Return (x, y) of the center of cell containing provided text 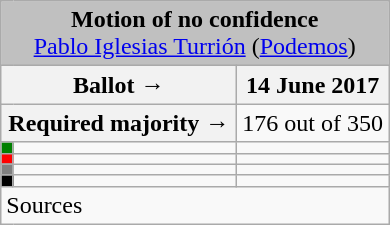
Motion of no confidencePablo Iglesias Turrión (Podemos) (195, 34)
176 out of 350 (313, 123)
Required majority → (119, 123)
Ballot → (119, 85)
14 June 2017 (313, 85)
Sources (195, 205)
